Pinpoint the cell where the given text exists, returning its (x, y) midpoint coordinate. 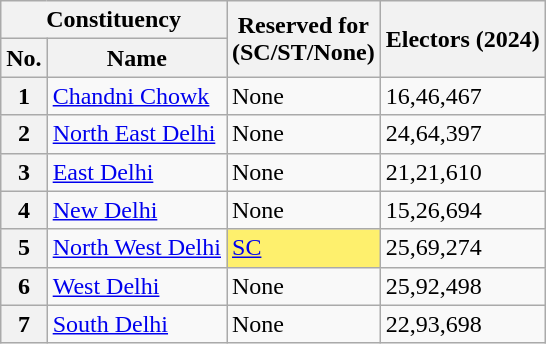
3 (24, 172)
No. (24, 58)
4 (24, 210)
Name (136, 58)
West Delhi (136, 286)
22,93,698 (462, 324)
25,92,498 (462, 286)
South Delhi (136, 324)
25,69,274 (462, 248)
2 (24, 134)
16,46,467 (462, 96)
21,21,610 (462, 172)
North East Delhi (136, 134)
East Delhi (136, 172)
Reserved for(SC/ST/None) (303, 39)
Chandni Chowk (136, 96)
New Delhi (136, 210)
1 (24, 96)
Electors (2024) (462, 39)
15,26,694 (462, 210)
24,64,397 (462, 134)
SC (303, 248)
6 (24, 286)
Constituency (114, 20)
North West Delhi (136, 248)
7 (24, 324)
5 (24, 248)
